Locate the cell with the specified text and output its [x, y] center coordinate. 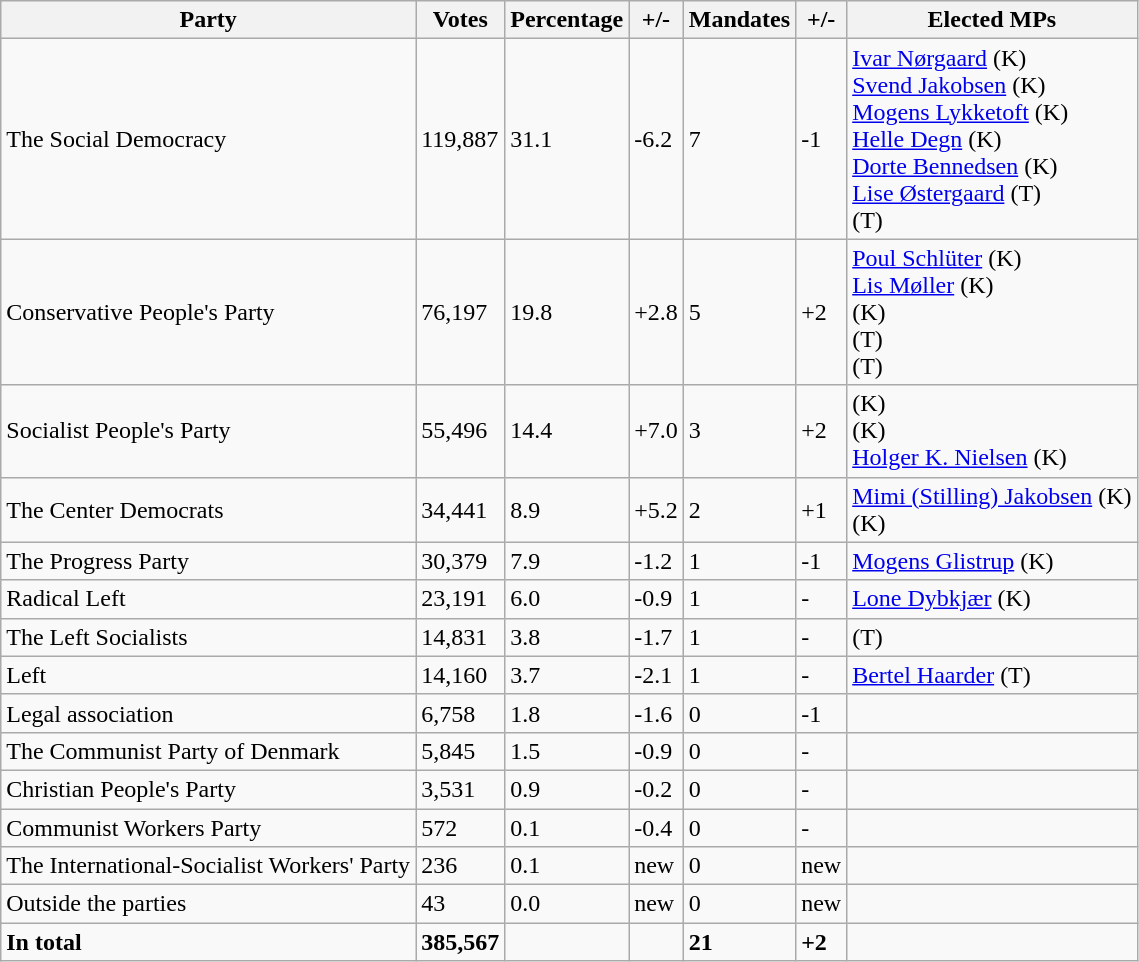
5,845 [460, 751]
55,496 [460, 431]
236 [460, 866]
The Communist Party of Denmark [208, 751]
6.0 [567, 599]
19.8 [567, 312]
5 [739, 312]
Mimi (Stilling) Jakobsen (K) (K) [992, 510]
34,441 [460, 510]
2 [739, 510]
14.4 [567, 431]
Votes [460, 20]
The Center Democrats [208, 510]
1.5 [567, 751]
76,197 [460, 312]
23,191 [460, 599]
Radical Left [208, 599]
(T) [992, 637]
Percentage [567, 20]
31.1 [567, 139]
The International-Socialist Workers' Party [208, 866]
+7.0 [656, 431]
Socialist People's Party [208, 431]
The Left Socialists [208, 637]
+5.2 [656, 510]
The Progress Party [208, 561]
-0.2 [656, 789]
1.8 [567, 713]
Lone Dybkjær (K) [992, 599]
Ivar Nørgaard (K)Svend Jakobsen (K)Mogens Lykketoft (K)Helle Degn (K)Dorte Bennedsen (K)Lise Østergaard (T) (T) [992, 139]
Conservative People's Party [208, 312]
In total [208, 942]
385,567 [460, 942]
+2.8 [656, 312]
-1.6 [656, 713]
The Social Democracy [208, 139]
-6.2 [656, 139]
Mandates [739, 20]
Party [208, 20]
-1.7 [656, 637]
43 [460, 904]
14,160 [460, 675]
14,831 [460, 637]
30,379 [460, 561]
7.9 [567, 561]
Communist Workers Party [208, 827]
6,758 [460, 713]
Christian People's Party [208, 789]
Bertel Haarder (T) [992, 675]
0.0 [567, 904]
3 [739, 431]
3.7 [567, 675]
-2.1 [656, 675]
3.8 [567, 637]
Left [208, 675]
-0.4 [656, 827]
8.9 [567, 510]
3,531 [460, 789]
+1 [822, 510]
-1.2 [656, 561]
Poul Schlüter (K)Lis Møller (K) (K) (T) (T) [992, 312]
Elected MPs [992, 20]
21 [739, 942]
7 [739, 139]
Outside the parties [208, 904]
119,887 [460, 139]
(K) (K)Holger K. Nielsen (K) [992, 431]
572 [460, 827]
Mogens Glistrup (K) [992, 561]
Legal association [208, 713]
0.9 [567, 789]
